From the cell containing the given text, extract its center point as (x, y) coordinate. 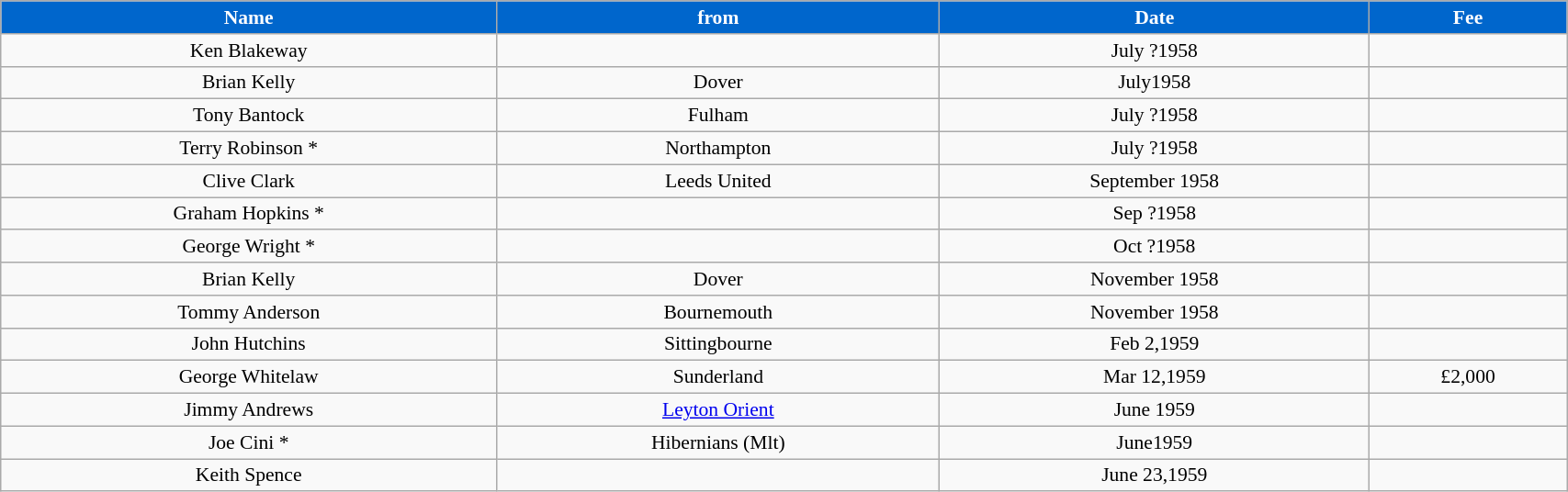
Bournemouth (718, 312)
£2,000 (1468, 377)
June 1959 (1154, 410)
Fee (1468, 17)
June 23,1959 (1154, 475)
Sittingbourne (718, 344)
July1958 (1154, 83)
Hibernians (Mlt) (718, 442)
Feb 2,1959 (1154, 344)
Mar 12,1959 (1154, 377)
Northampton (718, 149)
George Whitelaw (249, 377)
Date (1154, 17)
Tommy Anderson (249, 312)
Leeds United (718, 181)
George Wright * (249, 247)
Sep ?1958 (1154, 214)
from (718, 17)
Clive Clark (249, 181)
Fulham (718, 116)
Graham Hopkins * (249, 214)
Name (249, 17)
Leyton Orient (718, 410)
Ken Blakeway (249, 50)
September 1958 (1154, 181)
Tony Bantock (249, 116)
Keith Spence (249, 475)
Terry Robinson * (249, 149)
June1959 (1154, 442)
Sunderland (718, 377)
Joe Cini * (249, 442)
Jimmy Andrews (249, 410)
John Hutchins (249, 344)
Oct ?1958 (1154, 247)
